From the cell containing the given text, extract its center point as [x, y] coordinate. 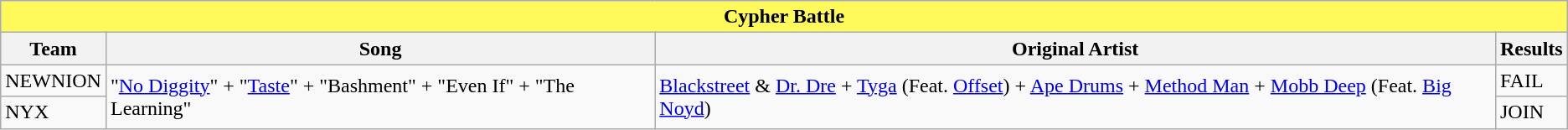
Blackstreet & Dr. Dre + Tyga (Feat. Offset) + Ape Drums + Method Man + Mobb Deep (Feat. Big Noyd) [1075, 96]
NEWNION [54, 81]
JOIN [1531, 112]
NYX [54, 112]
Song [380, 49]
Cypher Battle [784, 17]
FAIL [1531, 81]
Team [54, 49]
Results [1531, 49]
Original Artist [1075, 49]
"No Diggity" + "Taste" + "Bashment" + "Even If" + "The Learning" [380, 96]
